Detect which cell encompasses the target text, then output its (x, y) center coordinate. 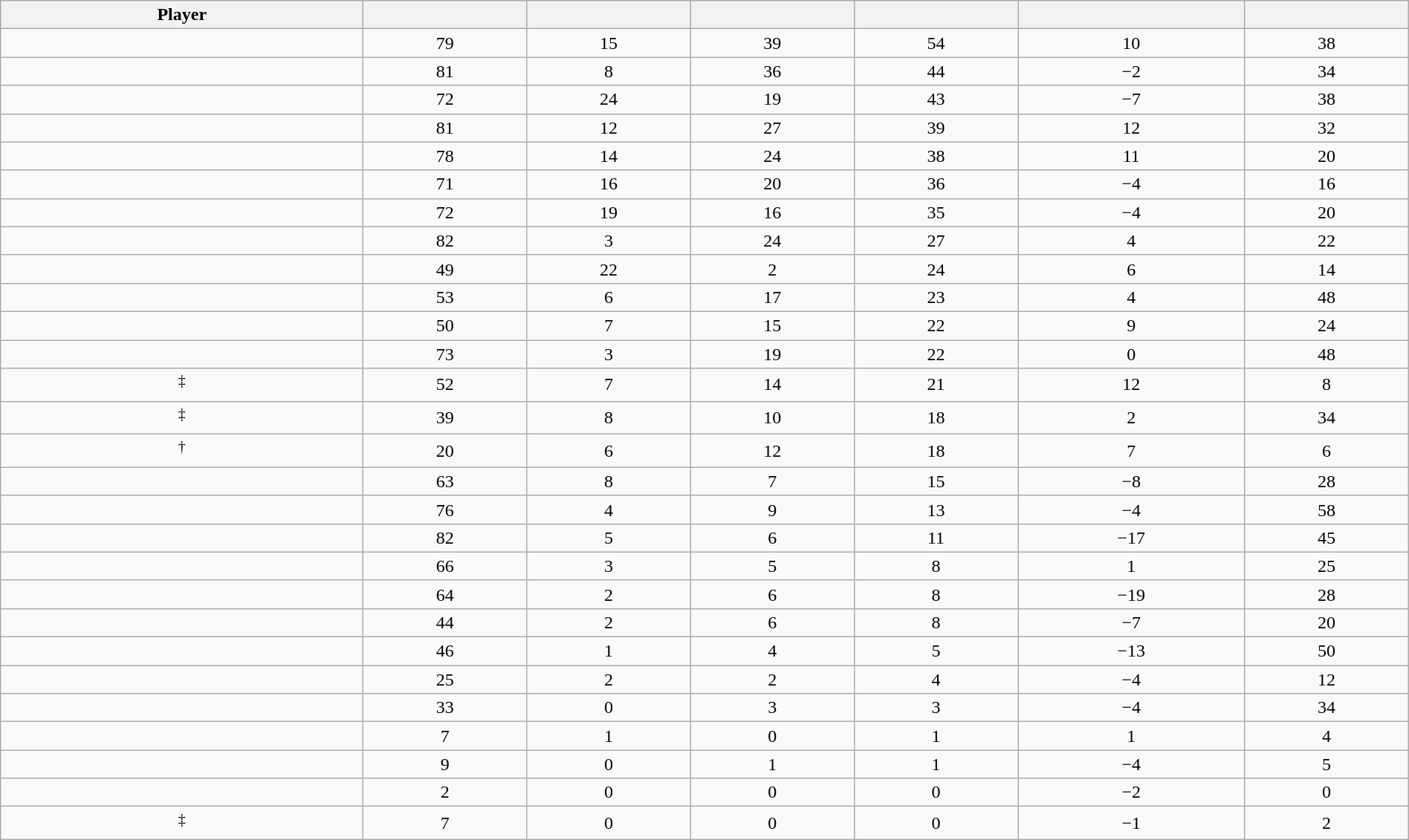
46 (445, 651)
35 (936, 212)
49 (445, 269)
79 (445, 43)
−17 (1131, 538)
52 (445, 385)
† (182, 452)
53 (445, 297)
23 (936, 297)
76 (445, 509)
43 (936, 100)
73 (445, 354)
21 (936, 385)
−8 (1131, 481)
Player (182, 15)
54 (936, 43)
71 (445, 184)
−13 (1131, 651)
64 (445, 594)
78 (445, 156)
13 (936, 509)
33 (445, 708)
−19 (1131, 594)
66 (445, 566)
17 (772, 297)
45 (1327, 538)
63 (445, 481)
58 (1327, 509)
−1 (1131, 823)
32 (1327, 128)
